Find where the given text appears and provide that cell's center as (X, Y) coordinate. 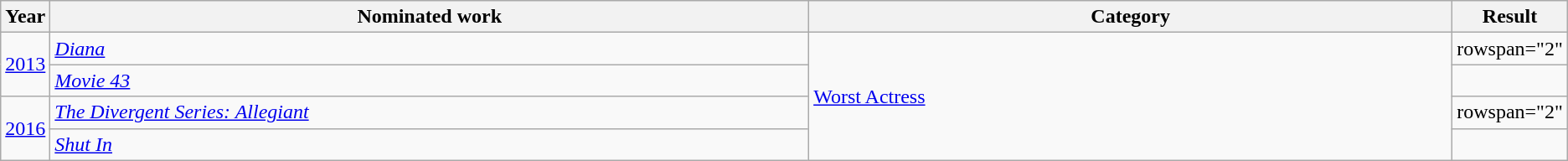
Nominated work (430, 17)
Shut In (430, 144)
Diana (430, 49)
Category (1131, 17)
Year (25, 17)
2013 (25, 65)
The Divergent Series: Allegiant (430, 112)
Worst Actress (1131, 96)
Movie 43 (430, 80)
Result (1510, 17)
2016 (25, 128)
